Scan for the cell matching the given text and deliver its (X, Y) coordinate at center. 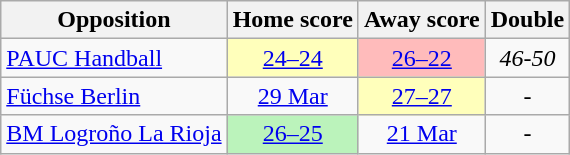
Füchse Berlin (114, 96)
27–27 (422, 96)
29 Mar (292, 96)
BM Logroño La Rioja (114, 134)
46-50 (527, 58)
PAUC Handball (114, 58)
Double (527, 20)
21 Mar (422, 134)
26–25 (292, 134)
Away score (422, 20)
Opposition (114, 20)
24–24 (292, 58)
Home score (292, 20)
26–22 (422, 58)
